From the cell containing the given text, extract its center point as (x, y) coordinate. 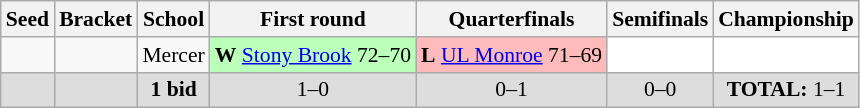
Mercer (173, 55)
W Stony Brook 72–70 (313, 55)
1 bid (173, 90)
First round (313, 19)
Quarterfinals (512, 19)
0–1 (512, 90)
1–0 (313, 90)
TOTAL: 1–1 (786, 90)
L UL Monroe 71–69 (512, 55)
Championship (786, 19)
Seed (28, 19)
0–0 (660, 90)
Semifinals (660, 19)
Bracket (96, 19)
School (173, 19)
